Locate the cell with the specified text and output its [x, y] center coordinate. 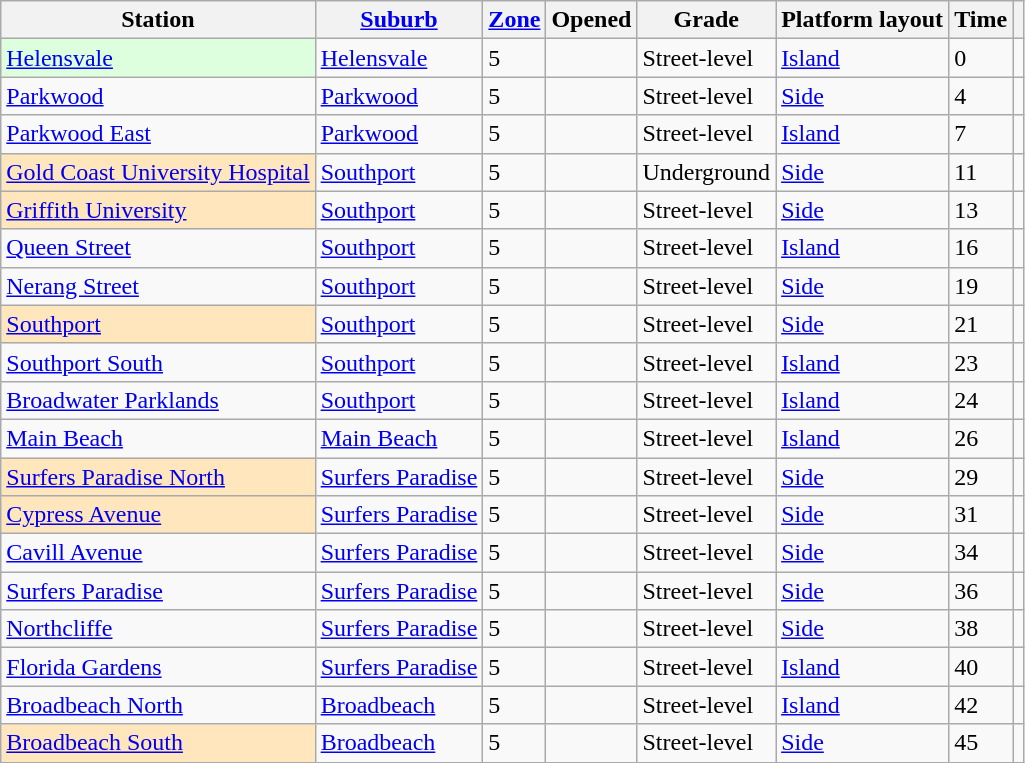
45 [981, 743]
7 [981, 134]
16 [981, 248]
Parkwood East [158, 134]
29 [981, 477]
34 [981, 553]
Zone [514, 20]
Cavill Avenue [158, 553]
Platform layout [862, 20]
40 [981, 667]
Gold Coast University Hospital [158, 172]
Time [981, 20]
0 [981, 58]
Griffith University [158, 210]
21 [981, 324]
26 [981, 438]
Broadbeach North [158, 705]
Opened [592, 20]
Southport South [158, 362]
13 [981, 210]
Cypress Avenue [158, 515]
36 [981, 591]
Nerang Street [158, 286]
11 [981, 172]
Northcliffe [158, 629]
Broadwater Parklands [158, 400]
Surfers Paradise North [158, 477]
Underground [706, 172]
4 [981, 96]
Grade [706, 20]
38 [981, 629]
Station [158, 20]
24 [981, 400]
31 [981, 515]
42 [981, 705]
23 [981, 362]
Suburb [399, 20]
Queen Street [158, 248]
Broadbeach South [158, 743]
19 [981, 286]
Florida Gardens [158, 667]
